Identify which cell holds the provided text, then report its (X, Y) central coordinate. 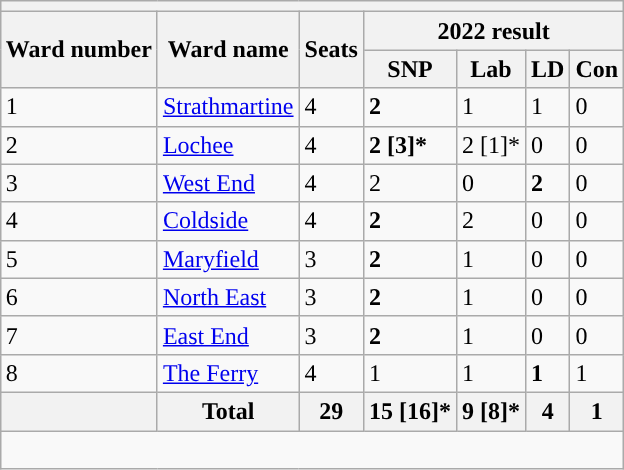
2 [3]* (410, 145)
Seats (331, 50)
5 (78, 259)
15 [16]* (410, 411)
6 (78, 297)
Maryfield (228, 259)
Ward number (78, 50)
9 [8]* (492, 411)
SNP (410, 69)
29 (331, 411)
7 (78, 335)
Lab (492, 69)
West End (228, 183)
Lochee (228, 145)
Coldside (228, 221)
North East (228, 297)
East End (228, 335)
Con (597, 69)
2022 result (493, 31)
Ward name (228, 50)
Total (228, 411)
LD (548, 69)
8 (78, 373)
2 [1]* (492, 145)
The Ferry (228, 373)
Strathmartine (228, 107)
